Provide the (x, y) coordinate of the cell's center where the given text is located.  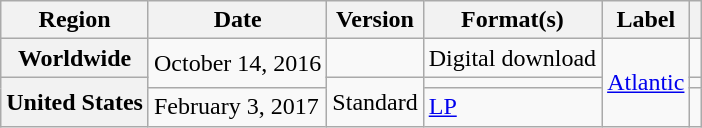
Version (375, 20)
February 3, 2017 (237, 107)
Worldwide (75, 58)
Date (237, 20)
Region (75, 20)
LP (512, 107)
Standard (375, 102)
Format(s) (512, 20)
October 14, 2016 (237, 64)
Atlantic (646, 82)
Label (646, 20)
Digital download (512, 58)
United States (75, 102)
